For the text-containing cell, return its midpoint in (x, y) coordinate format. 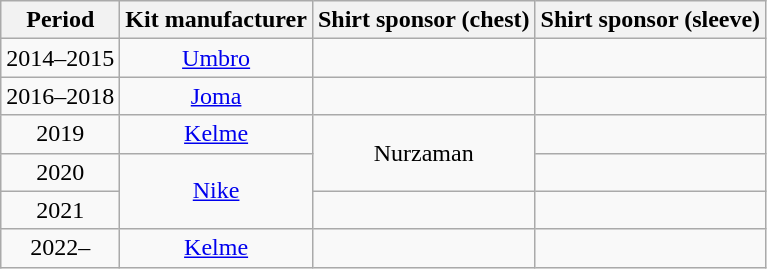
2021 (60, 210)
2022– (60, 248)
Nike (216, 191)
2014–2015 (60, 58)
2016–2018 (60, 96)
Joma (216, 96)
2019 (60, 134)
2020 (60, 172)
Kit manufacturer (216, 20)
Period (60, 20)
Shirt sponsor (chest) (424, 20)
Shirt sponsor (sleeve) (650, 20)
Nurzaman (424, 153)
Umbro (216, 58)
